For the text-containing cell, return its midpoint in (x, y) coordinate format. 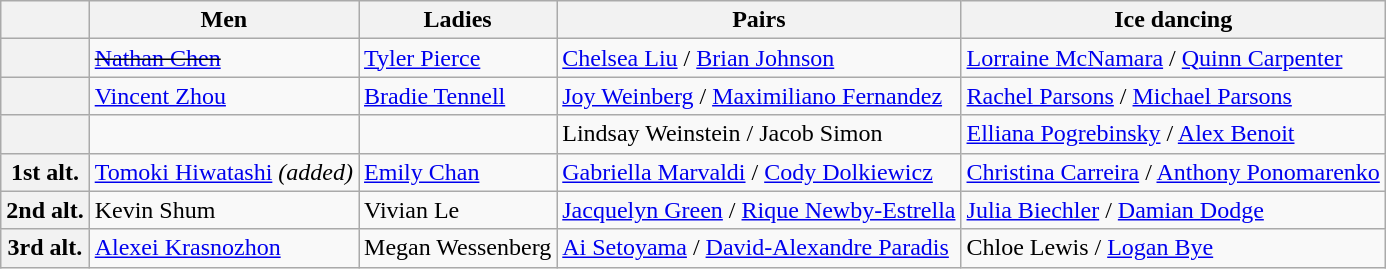
Pairs (759, 20)
Ai Setoyama / David-Alexandre Paradis (759, 248)
Elliana Pogrebinsky / Alex Benoit (1173, 134)
Lindsay Weinstein / Jacob Simon (759, 134)
Chloe Lewis / Logan Bye (1173, 248)
Chelsea Liu / Brian Johnson (759, 58)
3rd alt. (45, 248)
Rachel Parsons / Michael Parsons (1173, 96)
Tyler Pierce (458, 58)
Ladies (458, 20)
Nathan Chen (224, 58)
Megan Wessenberg (458, 248)
Men (224, 20)
2nd alt. (45, 210)
Tomoki Hiwatashi (added) (224, 172)
1st alt. (45, 172)
Emily Chan (458, 172)
Gabriella Marvaldi / Cody Dolkiewicz (759, 172)
Jacquelyn Green / Rique Newby-Estrella (759, 210)
Ice dancing (1173, 20)
Christina Carreira / Anthony Ponomarenko (1173, 172)
Lorraine McNamara / Quinn Carpenter (1173, 58)
Joy Weinberg / Maximiliano Fernandez (759, 96)
Bradie Tennell (458, 96)
Vivian Le (458, 210)
Vincent Zhou (224, 96)
Julia Biechler / Damian Dodge (1173, 210)
Alexei Krasnozhon (224, 248)
Kevin Shum (224, 210)
